Capture the cell that displays the provided text and extract its (x, y) central coordinate. 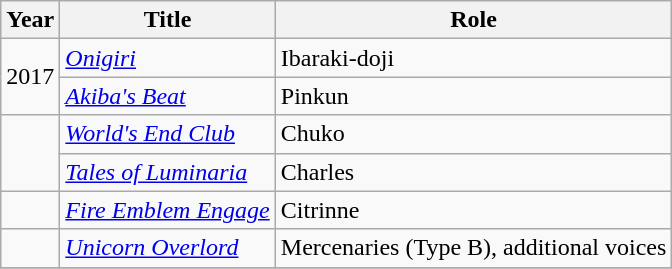
Ibaraki-doji (474, 58)
Fire Emblem Engage (168, 210)
2017 (30, 77)
Mercenaries (Type B), additional voices (474, 248)
Chuko (474, 134)
Citrinne (474, 210)
World's End Club (168, 134)
Charles (474, 172)
Title (168, 20)
Pinkun (474, 96)
Onigiri (168, 58)
Year (30, 20)
Akiba's Beat (168, 96)
Role (474, 20)
Tales of Luminaria (168, 172)
Unicorn Overlord (168, 248)
